For the text-containing cell, return its midpoint in [X, Y] coordinate format. 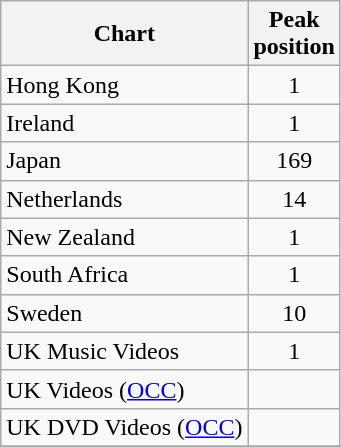
UK Videos (OCC) [124, 389]
UK Music Videos [124, 351]
Hong Kong [124, 85]
Ireland [124, 123]
Peakposition [294, 34]
14 [294, 199]
Japan [124, 161]
New Zealand [124, 237]
South Africa [124, 275]
UK DVD Videos (OCC) [124, 427]
Chart [124, 34]
Netherlands [124, 199]
169 [294, 161]
Sweden [124, 313]
10 [294, 313]
